Find where the given text appears and provide that cell's center as (x, y) coordinate. 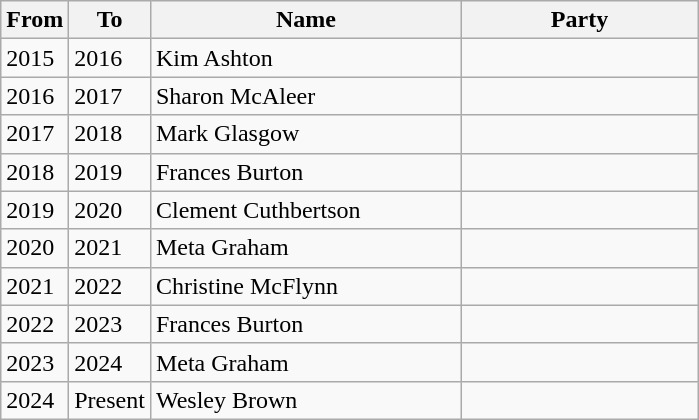
Present (110, 400)
Party (579, 20)
Clement Cuthbertson (306, 210)
Name (306, 20)
To (110, 20)
Christine McFlynn (306, 286)
Sharon McAleer (306, 96)
Kim Ashton (306, 58)
From (35, 20)
Wesley Brown (306, 400)
Mark Glasgow (306, 134)
2015 (35, 58)
